Pinpoint the cell where the given text exists, returning its [x, y] midpoint coordinate. 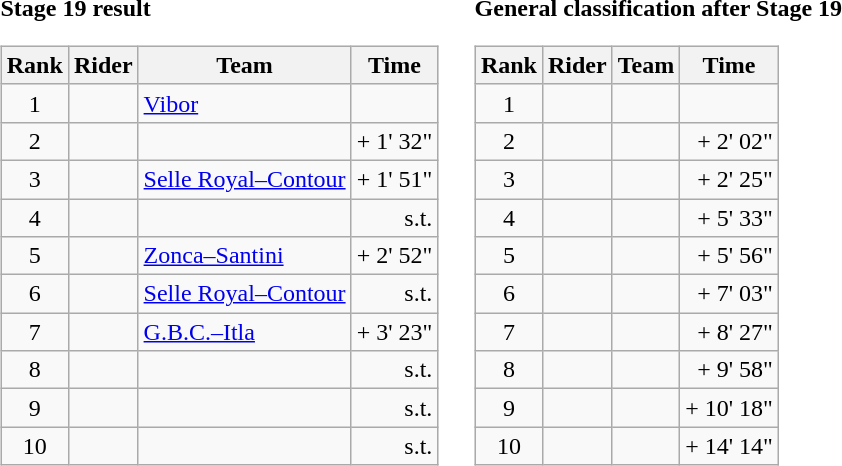
+ 10' 18" [730, 408]
+ 1' 51" [394, 179]
+ 14' 14" [730, 446]
+ 1' 32" [394, 141]
Vibor [244, 103]
G.B.C.–Itla [244, 332]
+ 8' 27" [730, 332]
+ 5' 33" [730, 217]
+ 7' 03" [730, 294]
+ 2' 25" [730, 179]
+ 2' 02" [730, 141]
+ 2' 52" [394, 256]
+ 9' 58" [730, 370]
+ 5' 56" [730, 256]
Zonca–Santini [244, 256]
+ 3' 23" [394, 332]
